Identify which cell holds the provided text, then report its [x, y] central coordinate. 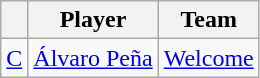
C [14, 58]
Welcome [208, 58]
Team [208, 20]
Player [93, 20]
Álvaro Peña [93, 58]
